Output the [X, Y] coordinate of the center of the cell containing the given text.  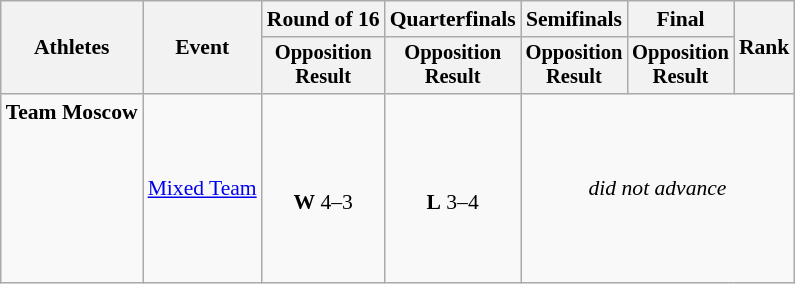
W 4–3 [324, 188]
Final [680, 19]
did not advance [658, 188]
Semifinals [574, 19]
Round of 16 [324, 19]
Rank [764, 48]
Quarterfinals [453, 19]
Mixed Team [202, 188]
Event [202, 48]
L 3–4 [453, 188]
Team Moscow [72, 188]
Athletes [72, 48]
